Determine the [X, Y] coordinate at the center of the cell enclosing the given text.  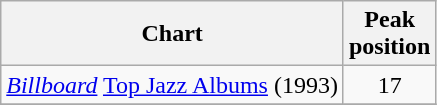
Peakposition [389, 34]
17 [389, 85]
Chart [172, 34]
Billboard Top Jazz Albums (1993) [172, 85]
